Extract the [x, y] coordinate from the center of the cell holding the provided text.  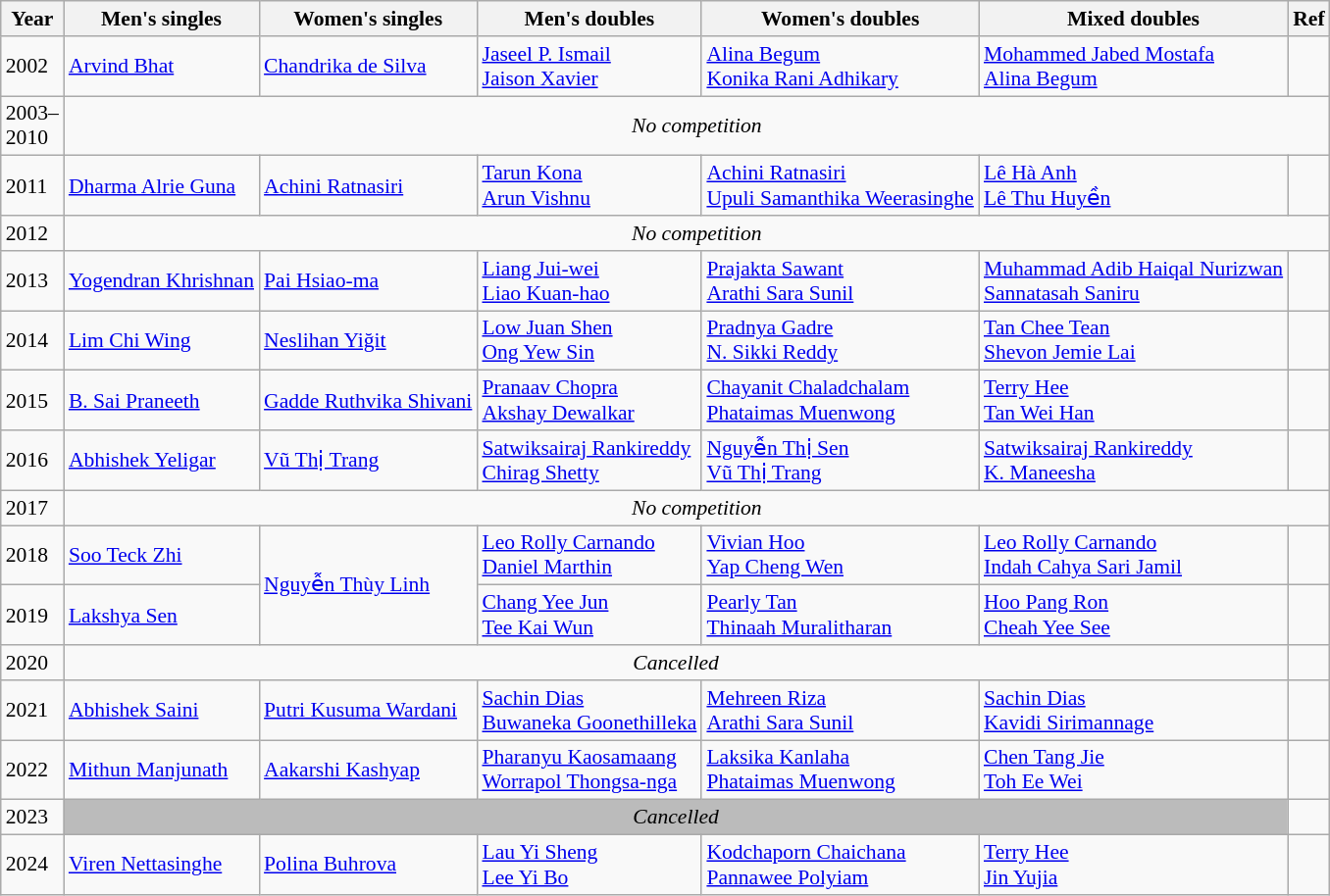
Terry Hee Jin Yujia [1134, 865]
Satwiksairaj Rankireddy K. Maneesha [1134, 461]
Neslihan Yiğit [368, 341]
2023 [32, 818]
Leo Rolly Carnando Daniel Marthin [588, 555]
2022 [32, 771]
Polina Buhrova [368, 865]
Muhammad Adib Haiqal Nurizwan Sannatasah Saniru [1134, 280]
Dharma Alrie Guna [161, 186]
Women's singles [368, 19]
Mithun Manjunath [161, 771]
Laksika Kanlaha Phataimas Muenwong [840, 771]
2011 [32, 186]
Chen Tang Jie Toh Ee Wei [1134, 771]
Soo Teck Zhi [161, 555]
Mohammed Jabed Mostafa Alina Begum [1134, 67]
Tarun Kona Arun Vishnu [588, 186]
Sachin Dias Buwaneka Goonethilleka [588, 710]
Pai Hsiao-ma [368, 280]
Pharanyu Kaosamaang Worrapol Thongsa-nga [588, 771]
Chandrika de Silva [368, 67]
Liang Jui-wei Liao Kuan-hao [588, 280]
Men's doubles [588, 19]
2016 [32, 461]
Pranaav Chopra Akshay Dewalkar [588, 400]
Nguyễn Thùy Linh [368, 585]
2019 [32, 616]
2017 [32, 508]
Lakshya Sen [161, 616]
Sachin Dias Kavidi Sirimannage [1134, 710]
Lê Hà Anh Lê Thu Huyền [1134, 186]
Pearly Tan Thinaah Muralitharan [840, 616]
Women's doubles [840, 19]
Chang Yee Jun Tee Kai Wun [588, 616]
Abhishek Yeligar [161, 461]
Chayanit Chaladchalam Phataimas Muenwong [840, 400]
2024 [32, 865]
Vũ Thị Trang [368, 461]
Abhishek Saini [161, 710]
Terry Hee Tan Wei Han [1134, 400]
Vivian Hoo Yap Cheng Wen [840, 555]
Satwiksairaj Rankireddy Chirag Shetty [588, 461]
2014 [32, 341]
Jaseel P. Ismail Jaison Xavier [588, 67]
Mehreen Riza Arathi Sara Sunil [840, 710]
Year [32, 19]
Putri Kusuma Wardani [368, 710]
Ref [1308, 19]
Pradnya Gadre N. Sikki Reddy [840, 341]
Low Juan Shen Ong Yew Sin [588, 341]
Men's singles [161, 19]
2013 [32, 280]
Kodchaporn Chaichana Pannawee Polyiam [840, 865]
2002 [32, 67]
Gadde Ruthvika Shivani [368, 400]
2018 [32, 555]
Arvind Bhat [161, 67]
Lim Chi Wing [161, 341]
Alina Begum Konika Rani Adhikary [840, 67]
Prajakta Sawant Arathi Sara Sunil [840, 280]
2003–2010 [32, 125]
Leo Rolly Carnando Indah Cahya Sari Jamil [1134, 555]
Aakarshi Kashyap [368, 771]
2015 [32, 400]
Achini Ratnasiri [368, 186]
Achini Ratnasiri Upuli Samanthika Weerasinghe [840, 186]
Tan Chee Tean Shevon Jemie Lai [1134, 341]
2012 [32, 233]
B. Sai Praneeth [161, 400]
2020 [32, 663]
Hoo Pang Ron Cheah Yee See [1134, 616]
Lau Yi Sheng Lee Yi Bo [588, 865]
Yogendran Khrishnan [161, 280]
Mixed doubles [1134, 19]
2021 [32, 710]
Nguyễn Thị Sen Vũ Thị Trang [840, 461]
Viren Nettasinghe [161, 865]
